Capture the cell that displays the provided text and extract its [x, y] central coordinate. 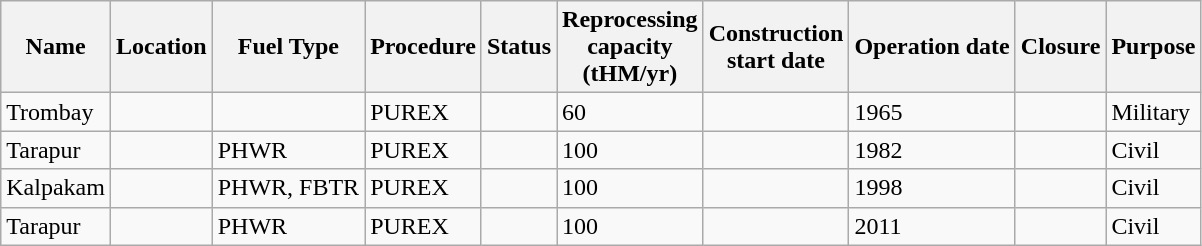
60 [630, 112]
1998 [932, 188]
Location [161, 47]
Reprocessingcapacity (tHM/yr) [630, 47]
Procedure [424, 47]
Kalpakam [56, 188]
Operation date [932, 47]
1965 [932, 112]
Constructionstart date [776, 47]
PHWR, FBTR [288, 188]
Fuel Type [288, 47]
Name [56, 47]
1982 [932, 150]
Status [518, 47]
Purpose [1154, 47]
2011 [932, 226]
Military [1154, 112]
Closure [1060, 47]
Trombay [56, 112]
